Extract the [x, y] coordinate from the center of the cell holding the provided text.  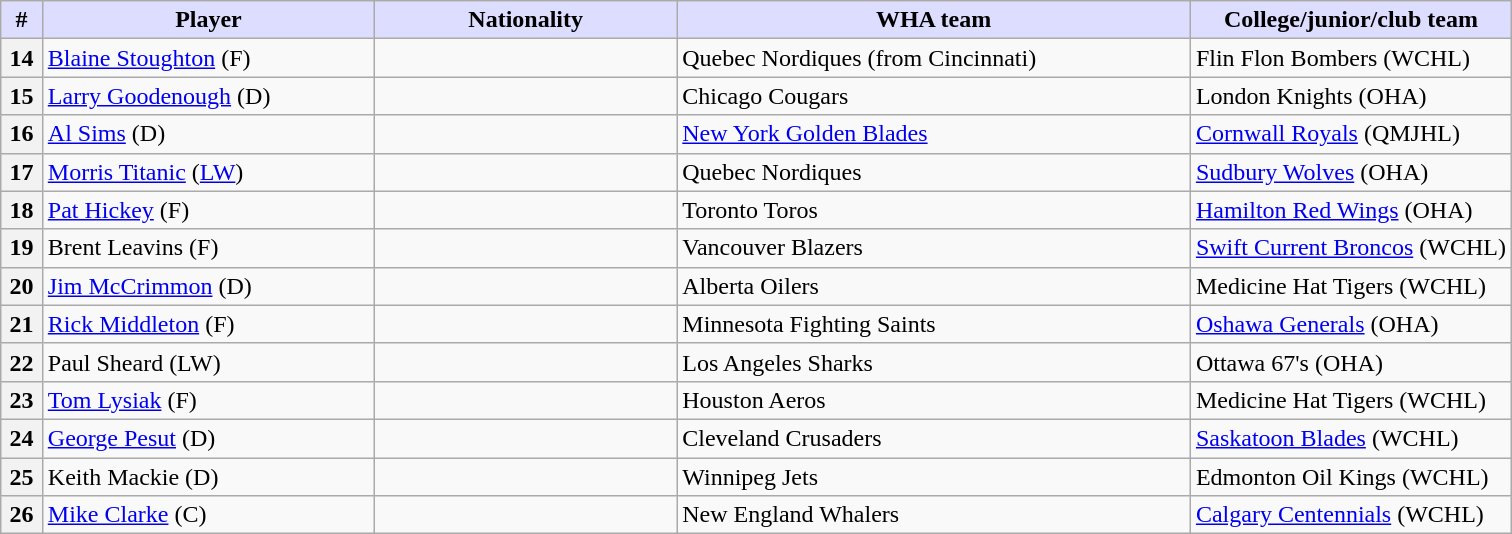
London Knights (OHA) [1350, 96]
Larry Goodenough (D) [208, 96]
19 [22, 248]
Ottawa 67's (OHA) [1350, 362]
Quebec Nordiques [934, 172]
George Pesut (D) [208, 438]
Morris Titanic (LW) [208, 172]
Winnipeg Jets [934, 477]
Jim McCrimmon (D) [208, 286]
Toronto Toros [934, 210]
Al Sims (D) [208, 134]
Los Angeles Sharks [934, 362]
22 [22, 362]
Vancouver Blazers [934, 248]
Houston Aeros [934, 400]
Edmonton Oil Kings (WCHL) [1350, 477]
Flin Flon Bombers (WCHL) [1350, 58]
Cornwall Royals (QMJHL) [1350, 134]
26 [22, 515]
Cleveland Crusaders [934, 438]
18 [22, 210]
21 [22, 324]
17 [22, 172]
16 [22, 134]
25 [22, 477]
New England Whalers [934, 515]
Quebec Nordiques (from Cincinnati) [934, 58]
Tom Lysiak (F) [208, 400]
Player [208, 20]
WHA team [934, 20]
Keith Mackie (D) [208, 477]
23 [22, 400]
College/junior/club team [1350, 20]
Oshawa Generals (OHA) [1350, 324]
Paul Sheard (LW) [208, 362]
15 [22, 96]
Sudbury Wolves (OHA) [1350, 172]
Pat Hickey (F) [208, 210]
Nationality [526, 20]
Alberta Oilers [934, 286]
Calgary Centennials (WCHL) [1350, 515]
Saskatoon Blades (WCHL) [1350, 438]
14 [22, 58]
Chicago Cougars [934, 96]
Minnesota Fighting Saints [934, 324]
New York Golden Blades [934, 134]
Blaine Stoughton (F) [208, 58]
Swift Current Broncos (WCHL) [1350, 248]
24 [22, 438]
Brent Leavins (F) [208, 248]
20 [22, 286]
# [22, 20]
Mike Clarke (C) [208, 515]
Hamilton Red Wings (OHA) [1350, 210]
Rick Middleton (F) [208, 324]
